Capture the cell that displays the provided text and extract its [x, y] central coordinate. 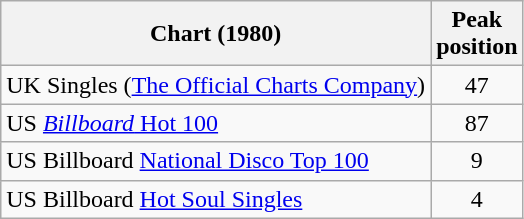
Chart (1980) [216, 34]
47 [477, 85]
US Billboard National Disco Top 100 [216, 161]
87 [477, 123]
Peakposition [477, 34]
US Billboard Hot 100 [216, 123]
4 [477, 199]
UK Singles (The Official Charts Company) [216, 85]
9 [477, 161]
US Billboard Hot Soul Singles [216, 199]
